Return (x, y) of the center of cell containing provided text 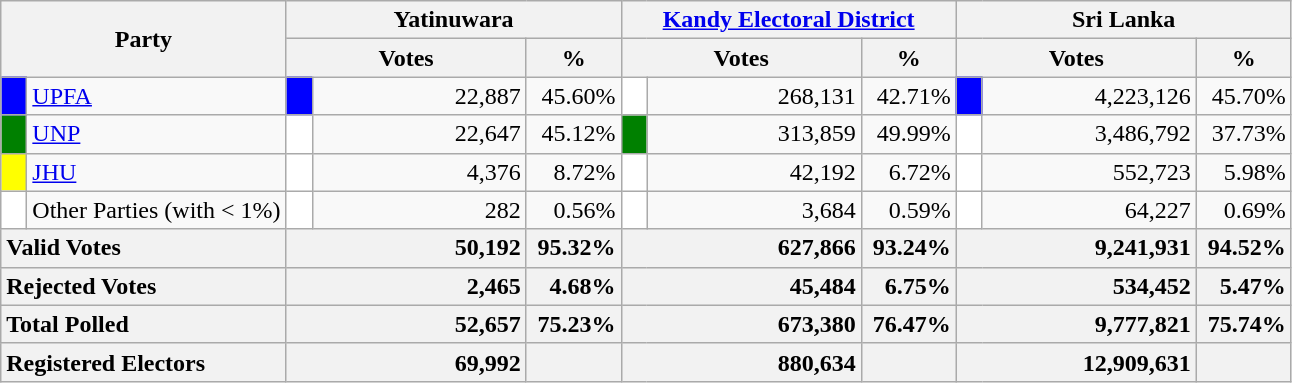
0.69% (1244, 210)
Valid Votes (144, 248)
37.73% (1244, 134)
93.24% (908, 248)
0.59% (908, 210)
0.56% (574, 210)
45.60% (574, 96)
Sri Lanka (1124, 20)
69,992 (406, 362)
534,452 (1076, 286)
552,723 (1089, 172)
64,227 (1089, 210)
52,657 (406, 324)
4,223,126 (1089, 96)
627,866 (741, 248)
UPFA (156, 96)
22,887 (419, 96)
3,486,792 (1089, 134)
6.72% (908, 172)
5.47% (1244, 286)
76.47% (908, 324)
Yatinuwara (454, 20)
Kandy Electoral District (788, 20)
42.71% (908, 96)
50,192 (406, 248)
268,131 (754, 96)
75.23% (574, 324)
Rejected Votes (144, 286)
4.68% (574, 286)
45.70% (1244, 96)
45.12% (574, 134)
Other Parties (with < 1%) (156, 210)
8.72% (574, 172)
12,909,631 (1076, 362)
6.75% (908, 286)
JHU (156, 172)
22,647 (419, 134)
9,241,931 (1076, 248)
2,465 (406, 286)
94.52% (1244, 248)
313,859 (754, 134)
673,380 (741, 324)
45,484 (741, 286)
880,634 (741, 362)
95.32% (574, 248)
3,684 (754, 210)
282 (419, 210)
Total Polled (144, 324)
UNP (156, 134)
42,192 (754, 172)
9,777,821 (1076, 324)
Party (144, 39)
49.99% (908, 134)
4,376 (419, 172)
75.74% (1244, 324)
Registered Electors (144, 362)
5.98% (1244, 172)
